Search for the cell housing the specified text and yield its [x, y] center coordinate. 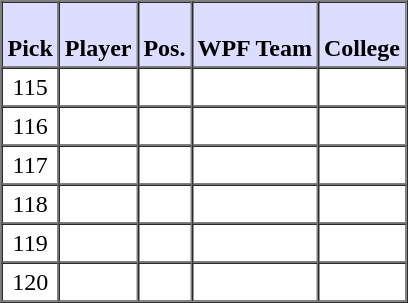
Pick [30, 35]
120 [30, 282]
118 [30, 204]
116 [30, 126]
WPF Team [254, 35]
115 [30, 88]
119 [30, 244]
117 [30, 166]
Player [98, 35]
College [362, 35]
Pos. [164, 35]
